Return the (x, y) coordinate for the center point of the cell that contains the specified text.  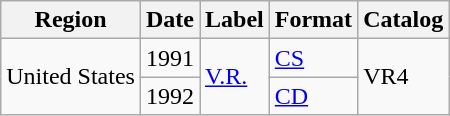
Format (313, 20)
VR4 (404, 77)
1991 (170, 58)
CD (313, 96)
Label (235, 20)
1992 (170, 96)
Region (71, 20)
V.R. (235, 77)
Catalog (404, 20)
United States (71, 77)
Date (170, 20)
CS (313, 58)
